Scan for the cell matching the given text and deliver its [x, y] coordinate at center. 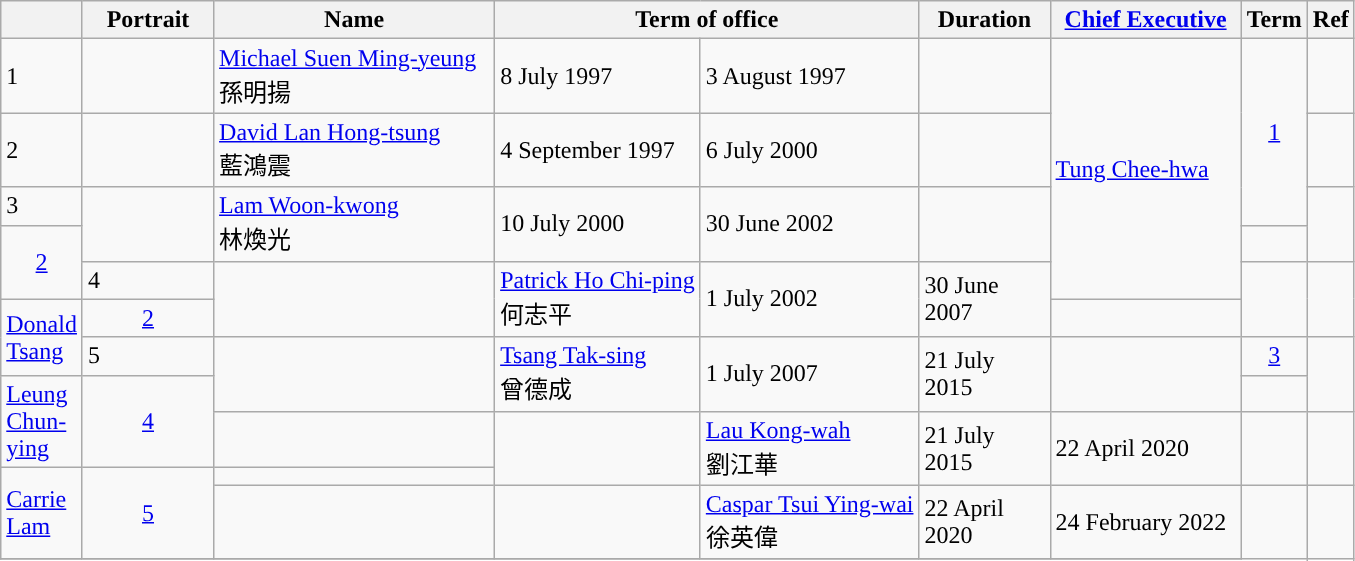
Name [354, 20]
Term [1274, 20]
1 July 2007 [810, 374]
Term of office [707, 20]
Tsang Tak-sing曾德成 [598, 374]
30 June 2007 [984, 299]
Ref [1330, 20]
1 July 2002 [810, 299]
3 August 1997 [810, 76]
8 July 1997 [598, 76]
24 February 2022 [1146, 522]
Donald Tsang [42, 337]
Michael Suen Ming-yeung孫明揚 [354, 76]
6 July 2000 [810, 150]
Caspar Tsui Ying-wai徐英偉 [810, 522]
30 June 2002 [810, 224]
Carrie Lam [42, 513]
David Lan Hong-tsung藍鴻震 [354, 150]
4 September 1997 [598, 150]
Leung Chun-ying [42, 421]
Lau Kong-wah劉江華 [810, 448]
Duration [984, 20]
Chief Executive [1146, 20]
Portrait [148, 20]
10 July 2000 [598, 224]
Patrick Ho Chi-ping何志平 [598, 299]
Lam Woon-kwong林煥光 [354, 224]
Tung Chee-hwa [1146, 169]
